Return the [X, Y] coordinate for the center point of the cell that contains the specified text.  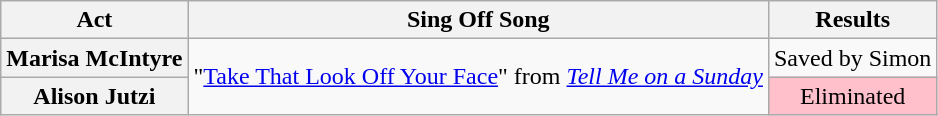
Sing Off Song [478, 20]
Saved by Simon [852, 58]
Eliminated [852, 96]
Alison Jutzi [94, 96]
Results [852, 20]
Act [94, 20]
Marisa McIntyre [94, 58]
"Take That Look Off Your Face" from Tell Me on a Sunday [478, 77]
